Capture the cell that displays the provided text and extract its (x, y) central coordinate. 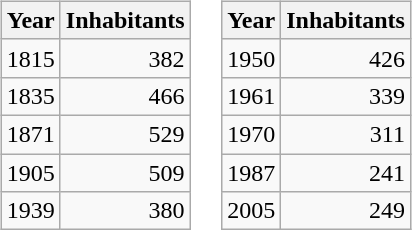
1905 (30, 173)
1835 (30, 96)
1871 (30, 134)
380 (125, 211)
466 (125, 96)
2005 (252, 211)
529 (125, 134)
1939 (30, 211)
426 (346, 58)
1987 (252, 173)
1815 (30, 58)
1950 (252, 58)
241 (346, 173)
509 (125, 173)
339 (346, 96)
249 (346, 211)
1961 (252, 96)
1970 (252, 134)
382 (125, 58)
311 (346, 134)
